Find where the given text appears and provide that cell's center as (X, Y) coordinate. 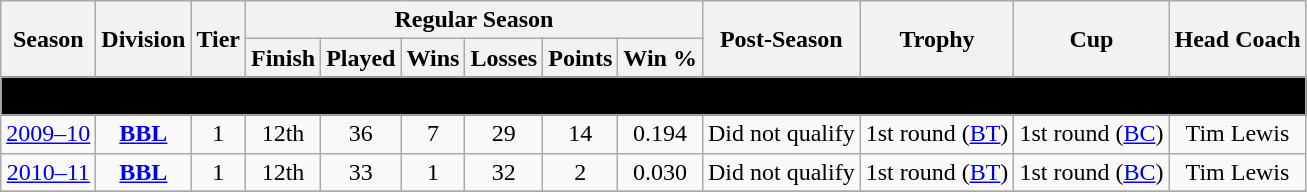
Cup (1092, 39)
2010–11 (48, 172)
2 (580, 172)
7 (433, 134)
Win % (660, 58)
Post-Season (781, 39)
Wins (433, 58)
32 (504, 172)
Essex Pirates (654, 96)
Losses (504, 58)
36 (361, 134)
Division (144, 39)
Points (580, 58)
Tier (218, 39)
33 (361, 172)
2009–10 (48, 134)
Trophy (937, 39)
Head Coach (1238, 39)
14 (580, 134)
Season (48, 39)
0.030 (660, 172)
29 (504, 134)
Played (361, 58)
0.194 (660, 134)
Regular Season (474, 20)
Finish (284, 58)
